Extract the [x, y] coordinate from the center of the cell holding the provided text.  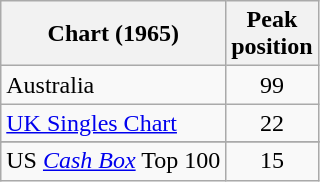
UK Singles Chart [114, 123]
99 [272, 85]
Chart (1965) [114, 34]
US Cash Box Top 100 [114, 161]
22 [272, 123]
Australia [114, 85]
15 [272, 161]
Peakposition [272, 34]
